Locate the cell with the specified text and output its [x, y] center coordinate. 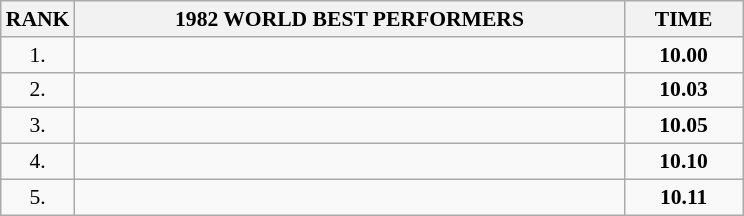
TIME [684, 19]
5. [38, 197]
10.00 [684, 55]
3. [38, 126]
10.03 [684, 90]
4. [38, 162]
1. [38, 55]
10.05 [684, 126]
2. [38, 90]
RANK [38, 19]
10.11 [684, 197]
10.10 [684, 162]
1982 WORLD BEST PERFORMERS [349, 19]
